Provide the [x, y] coordinate of the cell's center where the given text is located.  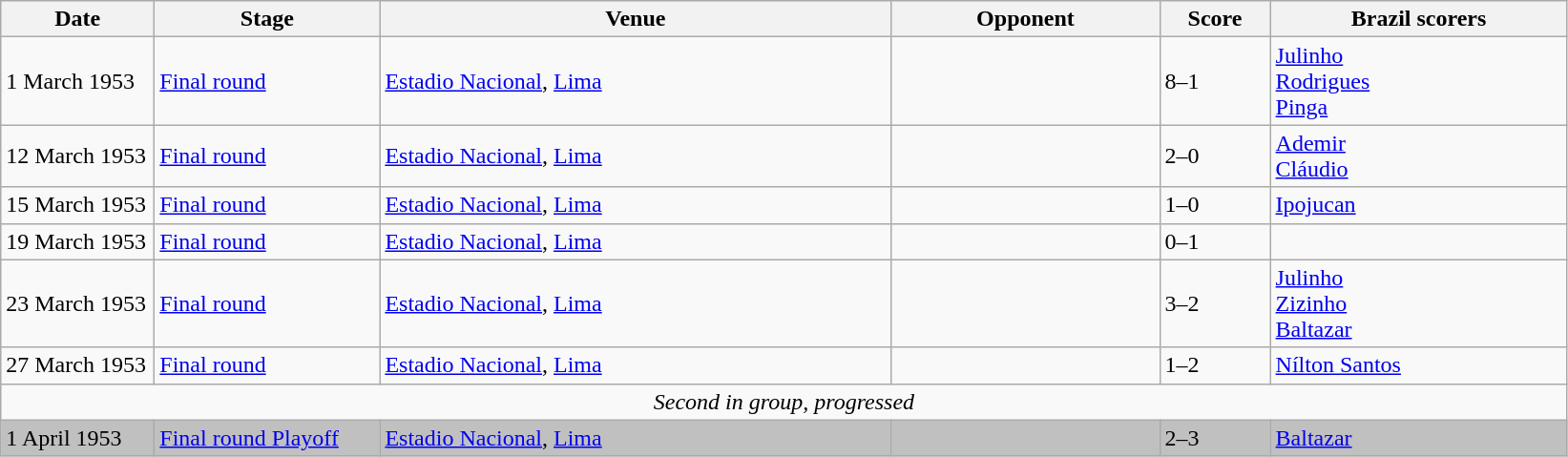
19 March 1953 [78, 241]
Venue [636, 19]
Julinho Rodrigues Pinga [1418, 81]
1–0 [1215, 205]
1 March 1953 [78, 81]
Ademir Cláudio [1418, 156]
Brazil scorers [1418, 19]
Final round Playoff [267, 438]
8–1 [1215, 81]
12 March 1953 [78, 156]
Baltazar [1418, 438]
Opponent [1025, 19]
Stage [267, 19]
Date [78, 19]
1–2 [1215, 365]
1 April 1953 [78, 438]
15 March 1953 [78, 205]
Score [1215, 19]
3–2 [1215, 303]
27 March 1953 [78, 365]
0–1 [1215, 241]
Ipojucan [1418, 205]
Second in group, progressed [784, 402]
23 March 1953 [78, 303]
2–0 [1215, 156]
Nílton Santos [1418, 365]
Julinho Zizinho Baltazar [1418, 303]
2–3 [1215, 438]
